Pinpoint the cell where the given text exists, returning its (x, y) midpoint coordinate. 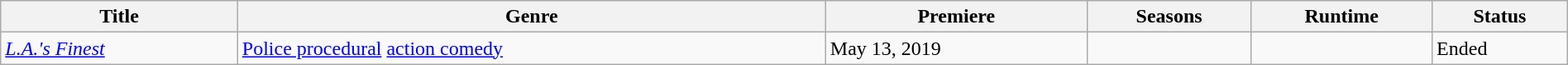
L.A.'s Finest (119, 48)
May 13, 2019 (956, 48)
Seasons (1169, 17)
Genre (531, 17)
Title (119, 17)
Premiere (956, 17)
Runtime (1341, 17)
Police procedural action comedy (531, 48)
Status (1500, 17)
Ended (1500, 48)
